Find where the given text appears and provide that cell's center as (X, Y) coordinate. 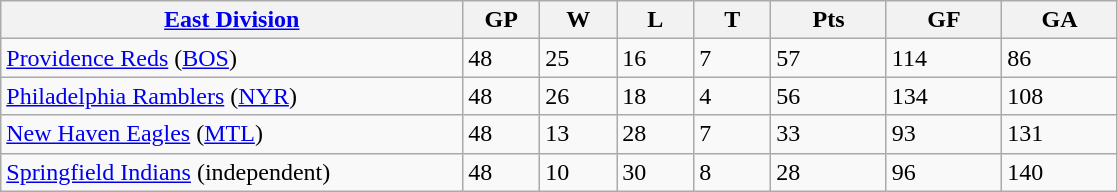
East Division (232, 20)
131 (1060, 134)
30 (656, 172)
L (656, 20)
18 (656, 96)
57 (829, 58)
108 (1060, 96)
140 (1060, 172)
10 (578, 172)
T (732, 20)
GF (944, 20)
W (578, 20)
96 (944, 172)
Providence Reds (BOS) (232, 58)
New Haven Eagles (MTL) (232, 134)
Pts (829, 20)
13 (578, 134)
16 (656, 58)
26 (578, 96)
Philadelphia Ramblers (NYR) (232, 96)
114 (944, 58)
25 (578, 58)
4 (732, 96)
33 (829, 134)
GA (1060, 20)
134 (944, 96)
Springfield Indians (independent) (232, 172)
86 (1060, 58)
56 (829, 96)
93 (944, 134)
8 (732, 172)
GP (502, 20)
